Output the [x, y] coordinate of the center of the cell containing the given text.  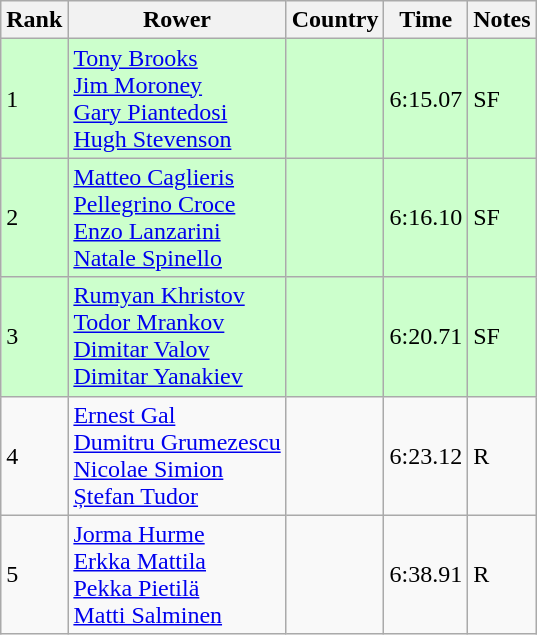
3 [34, 336]
Notes [502, 20]
6:38.91 [426, 574]
1 [34, 98]
Time [426, 20]
5 [34, 574]
Jorma Hurme Erkka Mattila Pekka Pietilä Matti Salminen [177, 574]
6:20.71 [426, 336]
Tony BrooksJim MoroneyGary PiantedosiHugh Stevenson [177, 98]
Matteo Caglieris Pellegrino Croce Enzo LanzariniNatale Spinello [177, 218]
6:23.12 [426, 456]
4 [34, 456]
Ernest GalDumitru GrumezescuNicolae SimionȘtefan Tudor [177, 456]
Country [335, 20]
Rumyan Khristov Todor MrankovDimitar Valov Dimitar Yanakiev [177, 336]
2 [34, 218]
Rank [34, 20]
6:15.07 [426, 98]
6:16.10 [426, 218]
Rower [177, 20]
